For the text-containing cell, return its midpoint in [X, Y] coordinate format. 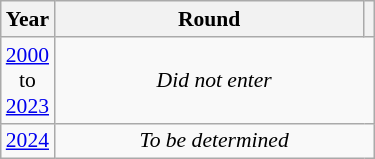
2000to2023 [28, 80]
Round [209, 19]
Year [28, 19]
2024 [28, 141]
Did not enter [214, 80]
To be determined [214, 141]
